From the cell containing the given text, extract its center point as [x, y] coordinate. 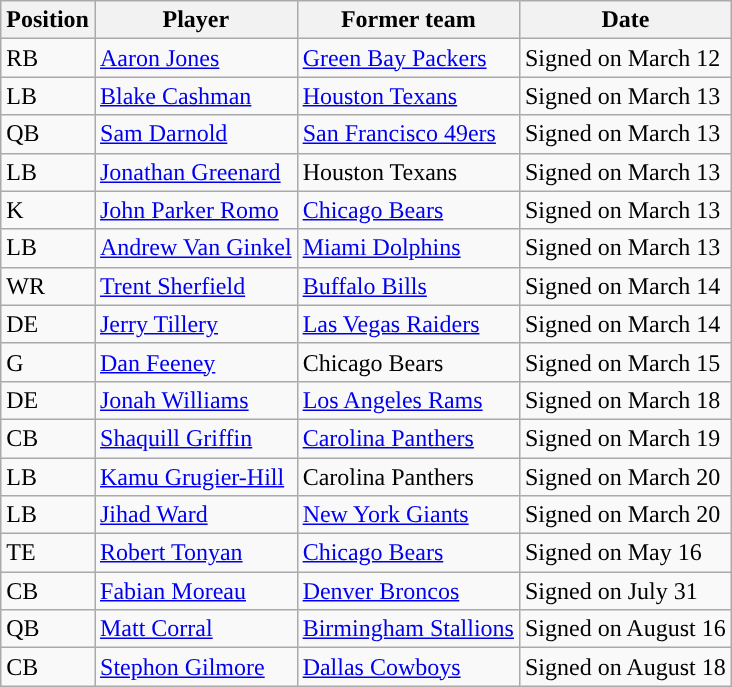
Las Vegas Raiders [408, 324]
Former team [408, 20]
Player [196, 20]
Shaquill Griffin [196, 438]
Blake Cashman [196, 96]
Position [48, 20]
New York Giants [408, 515]
WR [48, 286]
Buffalo Bills [408, 286]
Jonah Williams [196, 400]
Fabian Moreau [196, 591]
Signed on March 15 [625, 362]
Jerry Tillery [196, 324]
Matt Corral [196, 629]
Signed on May 16 [625, 553]
Signed on July 31 [625, 591]
TE [48, 553]
Jihad Ward [196, 515]
Jonathan Greenard [196, 172]
Los Angeles Rams [408, 400]
Denver Broncos [408, 591]
John Parker Romo [196, 210]
Miami Dolphins [408, 248]
Dallas Cowboys [408, 667]
Robert Tonyan [196, 553]
G [48, 362]
RB [48, 58]
Andrew Van Ginkel [196, 248]
Date [625, 20]
Signed on March 18 [625, 400]
Aaron Jones [196, 58]
Green Bay Packers [408, 58]
Stephon Gilmore [196, 667]
Sam Darnold [196, 134]
Signed on March 19 [625, 438]
Signed on August 18 [625, 667]
Dan Feeney [196, 362]
Birmingham Stallions [408, 629]
K [48, 210]
Kamu Grugier-Hill [196, 477]
Trent Sherfield [196, 286]
Signed on March 12 [625, 58]
Signed on August 16 [625, 629]
San Francisco 49ers [408, 134]
